Return the [X, Y] coordinate for the center point of the cell that contains the specified text.  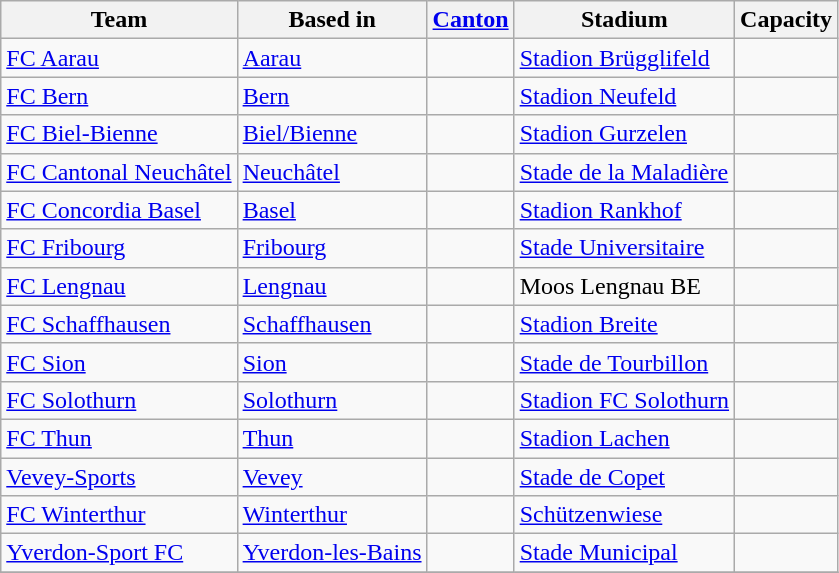
Stade de la Maladière [624, 172]
Stade Municipal [624, 553]
Team [119, 20]
FC Bern [119, 96]
Vevey-Sports [119, 477]
FC Cantonal Neuchâtel [119, 172]
Canton [470, 20]
Vevey [332, 477]
Sion [332, 362]
Stade Universitaire [624, 248]
Stadium [624, 20]
FC Schaffhausen [119, 324]
FC Thun [119, 438]
FC Fribourg [119, 248]
Based in [332, 20]
Yverdon-Sport FC [119, 553]
Winterthur [332, 515]
Stadion Breite [624, 324]
Neuchâtel [332, 172]
Solothurn [332, 400]
Capacity [786, 20]
Stade de Tourbillon [624, 362]
Bern [332, 96]
Biel/Bienne [332, 134]
Stadion Neufeld [624, 96]
Aarau [332, 58]
Fribourg [332, 248]
FC Aarau [119, 58]
Stadion Gurzelen [624, 134]
Schaffhausen [332, 324]
Basel [332, 210]
Stadion Rankhof [624, 210]
Stadion FC Solothurn [624, 400]
Stadion Lachen [624, 438]
Stadion Brügglifeld [624, 58]
FC Solothurn [119, 400]
Yverdon-les-Bains [332, 553]
Moos Lengnau BE [624, 286]
Stade de Copet [624, 477]
Thun [332, 438]
FC Winterthur [119, 515]
Lengnau [332, 286]
FC Lengnau [119, 286]
FC Sion [119, 362]
Schützenwiese [624, 515]
FC Biel-Bienne [119, 134]
FC Concordia Basel [119, 210]
